Extract the (x, y) coordinate from the center of the cell holding the provided text.  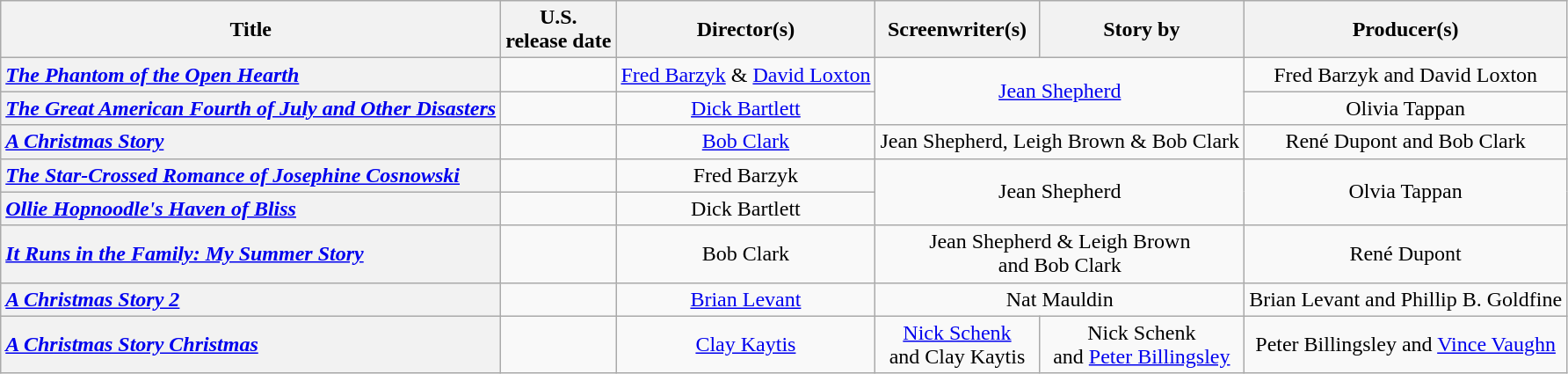
Brian Levant (745, 299)
René Dupont and Bob Clark (1406, 142)
Fred Barzyk & David Loxton (745, 75)
The Star-Crossed Romance of Josephine Cosnowski (251, 175)
René Dupont (1406, 253)
A Christmas Story (251, 142)
Ollie Hopnoodle's Haven of Bliss (251, 209)
Jean Shepherd & Leigh Brown and Bob Clark (1060, 253)
Director(s) (745, 30)
A Christmas Story Christmas (251, 345)
Fred Barzyk (745, 175)
Olvia Tappan (1406, 192)
Nick Schenk and Clay Kaytis (957, 345)
It Runs in the Family: My Summer Story (251, 253)
A Christmas Story 2 (251, 299)
Jean Shepherd, Leigh Brown & Bob Clark (1060, 142)
Screenwriter(s) (957, 30)
Brian Levant and Phillip B. Goldfine (1406, 299)
U.S. release date (559, 30)
Story by (1142, 30)
Producer(s) (1406, 30)
Peter Billingsley and Vince Vaughn (1406, 345)
Fred Barzyk and David Loxton (1406, 75)
Nat Mauldin (1060, 299)
The Phantom of the Open Hearth (251, 75)
Olivia Tappan (1406, 108)
Nick Schenk and Peter Billingsley (1142, 345)
The Great American Fourth of July and Other Disasters (251, 108)
Clay Kaytis (745, 345)
Title (251, 30)
